Extract the [x, y] coordinate from the center of the cell holding the provided text.  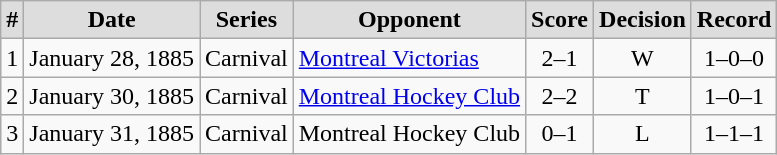
Score [560, 20]
1–0–1 [734, 96]
Decision [643, 20]
January 30, 1885 [112, 96]
1–1–1 [734, 134]
Series [247, 20]
L [643, 134]
2–1 [560, 58]
Date [112, 20]
Opponent [409, 20]
2 [12, 96]
January 31, 1885 [112, 134]
Montreal Victorias [409, 58]
# [12, 20]
2–2 [560, 96]
T [643, 96]
January 28, 1885 [112, 58]
0–1 [560, 134]
1–0–0 [734, 58]
1 [12, 58]
3 [12, 134]
Record [734, 20]
W [643, 58]
